Provide the [X, Y] coordinate of the cell's center where the given text is located.  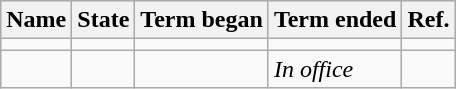
In office [335, 69]
State [104, 20]
Ref. [428, 20]
Name [36, 20]
Term began [202, 20]
Term ended [335, 20]
